Search for the cell housing the specified text and yield its [X, Y] center coordinate. 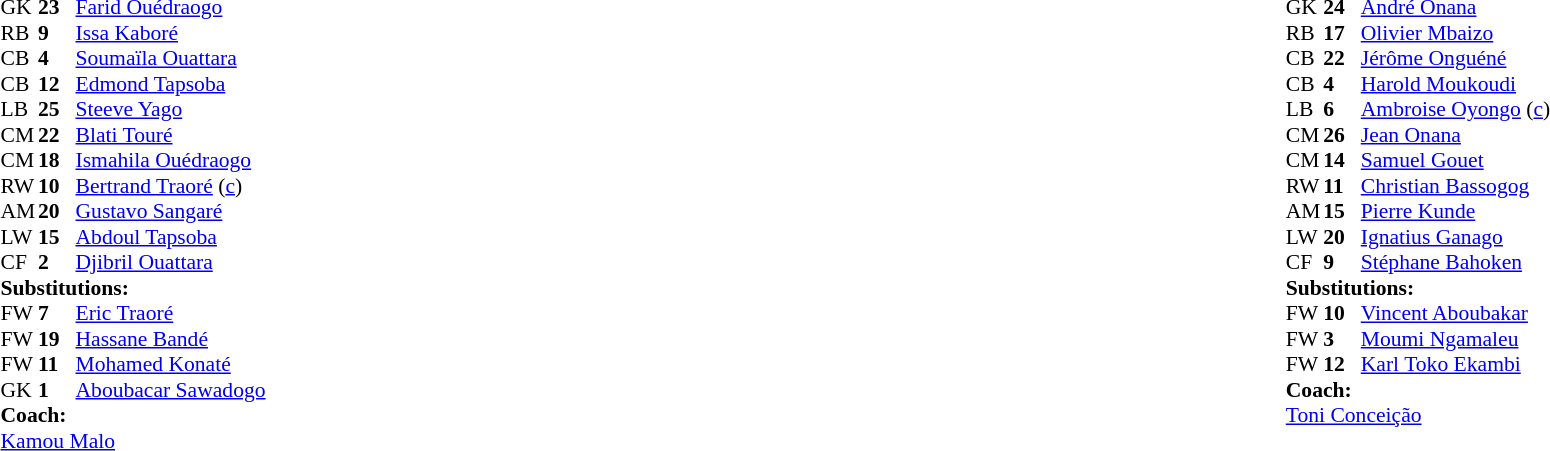
Stéphane Bahoken [1456, 263]
Moumi Ngamaleu [1456, 339]
Abdoul Tapsoba [171, 237]
14 [1342, 161]
Eric Traoré [171, 313]
18 [57, 161]
17 [1342, 33]
Vincent Aboubakar [1456, 313]
Christian Bassogog [1456, 186]
25 [57, 109]
Blati Touré [171, 135]
Jérôme Onguéné [1456, 59]
Olivier Mbaizo [1456, 33]
Steeve Yago [171, 109]
Jean Onana [1456, 135]
Hassane Bandé [171, 339]
Gustavo Sangaré [171, 211]
Mohamed Konaté [171, 365]
3 [1342, 339]
Djibril Ouattara [171, 263]
Edmond Tapsoba [171, 84]
6 [1342, 109]
Pierre Kunde [1456, 211]
Karl Toko Ekambi [1456, 365]
Ignatius Ganago [1456, 237]
Bertrand Traoré (c) [171, 186]
Soumaïla Ouattara [171, 59]
Issa Kaboré [171, 33]
26 [1342, 135]
Ambroise Oyongo (c) [1456, 109]
19 [57, 339]
Aboubacar Sawadogo [171, 390]
1 [57, 390]
2 [57, 263]
Ismahila Ouédraogo [171, 161]
Harold Moukoudi [1456, 84]
Toni Conceição [1418, 415]
GK [19, 390]
Samuel Gouet [1456, 161]
7 [57, 313]
